Provide the (x, y) coordinate of the cell's center where the given text is located.  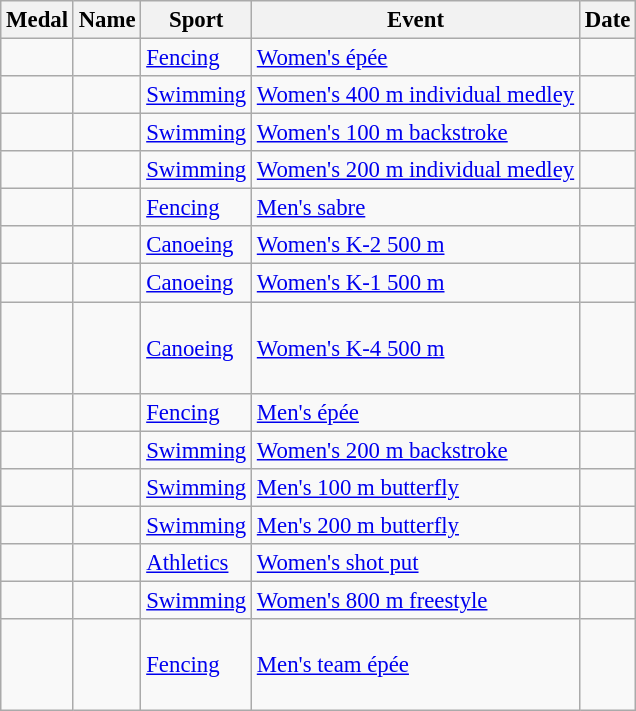
Athletics (196, 563)
Women's épée (416, 58)
Women's K-4 500 m (416, 348)
Women's 400 m individual medley (416, 95)
Men's team épée (416, 665)
Women's K-1 500 m (416, 283)
Women's 200 m backstroke (416, 450)
Event (416, 20)
Women's 100 m backstroke (416, 133)
Women's 800 m freestyle (416, 600)
Men's 100 m butterfly (416, 487)
Women's shot put (416, 563)
Men's épée (416, 412)
Men's 200 m butterfly (416, 525)
Women's 200 m individual medley (416, 170)
Medal (38, 20)
Sport (196, 20)
Date (607, 20)
Name (107, 20)
Men's sabre (416, 208)
Women's K-2 500 m (416, 245)
